Provide the (X, Y) coordinate of the cell's center where the given text is located.  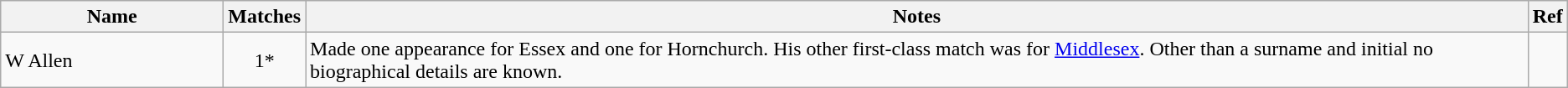
Notes (917, 17)
Matches (265, 17)
Name (112, 17)
Ref (1548, 17)
W Allen (112, 60)
1* (265, 60)
